Determine the [x, y] coordinate at the center of the cell enclosing the given text.  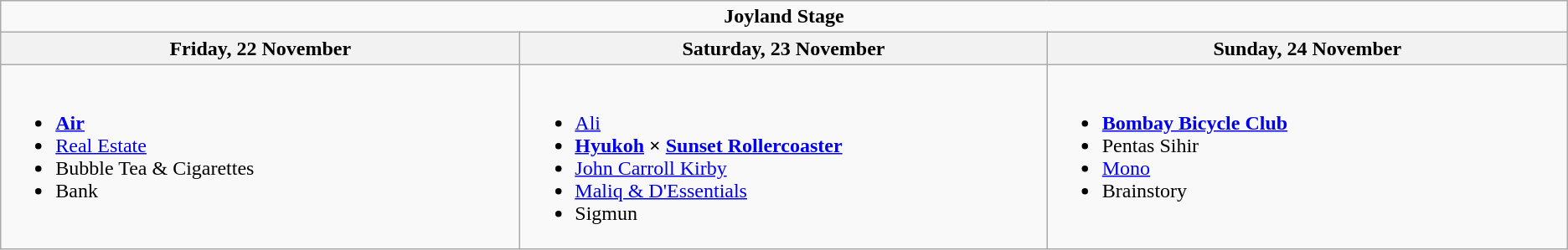
Friday, 22 November [260, 48]
Joyland Stage [784, 17]
Saturday, 23 November [784, 48]
AirReal EstateBubble Tea & CigarettesBank [260, 157]
Bombay Bicycle ClubPentas Sihir MonoBrainstory [1307, 157]
Sunday, 24 November [1307, 48]
AliHyukoh × Sunset RollercoasterJohn Carroll KirbyMaliq & D'EssentialsSigmun [784, 157]
